Output the (X, Y) coordinate of the center of the cell containing the given text.  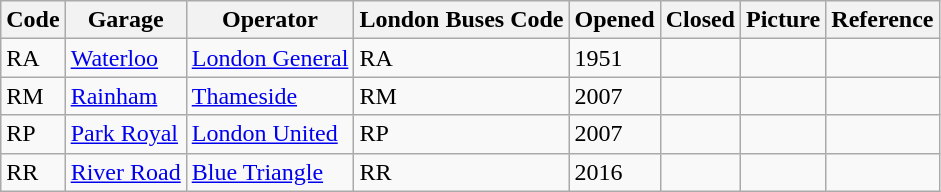
Picture (784, 20)
Blue Triangle (270, 172)
London General (270, 58)
Reference (882, 20)
Operator (270, 20)
Opened (614, 20)
Garage (126, 20)
Code (33, 20)
2016 (614, 172)
London United (270, 134)
River Road (126, 172)
Closed (700, 20)
Thameside (270, 96)
Rainham (126, 96)
1951 (614, 58)
Waterloo (126, 58)
Park Royal (126, 134)
London Buses Code (462, 20)
